From the cell containing the given text, extract its center point as (X, Y) coordinate. 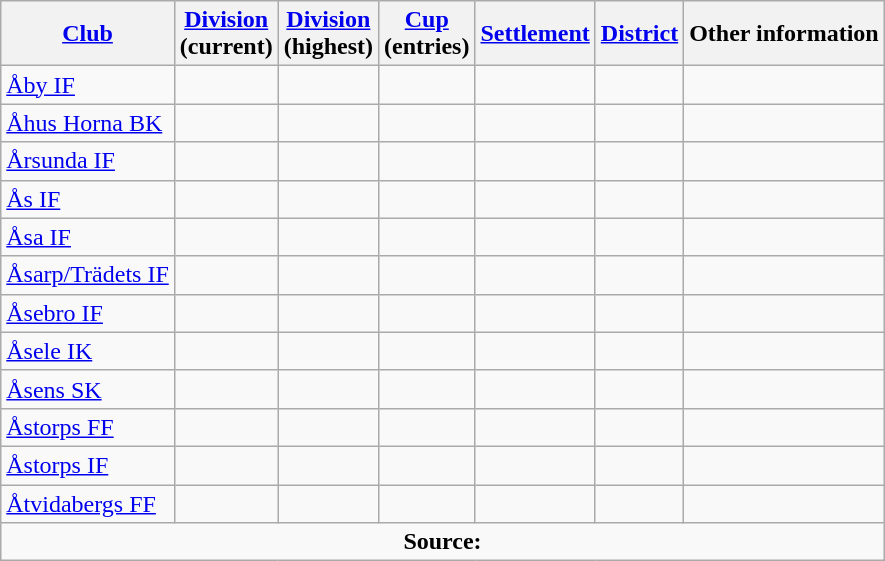
District (639, 34)
Åsele IK (88, 351)
Årsunda IF (88, 161)
Source: (443, 542)
Other information (784, 34)
Åsa IF (88, 237)
Club (88, 34)
Åsens SK (88, 389)
Division (current) (226, 34)
Åsebro IF (88, 313)
Åhus Horna BK (88, 123)
Settlement (535, 34)
Ås IF (88, 199)
Division (highest) (328, 34)
Åtvidabergs FF (88, 503)
Åsarp/Trädets IF (88, 275)
Åstorps FF (88, 427)
Åstorps IF (88, 465)
Åby IF (88, 85)
Cup (entries) (427, 34)
